Determine the [X, Y] coordinate at the center of the cell enclosing the given text.  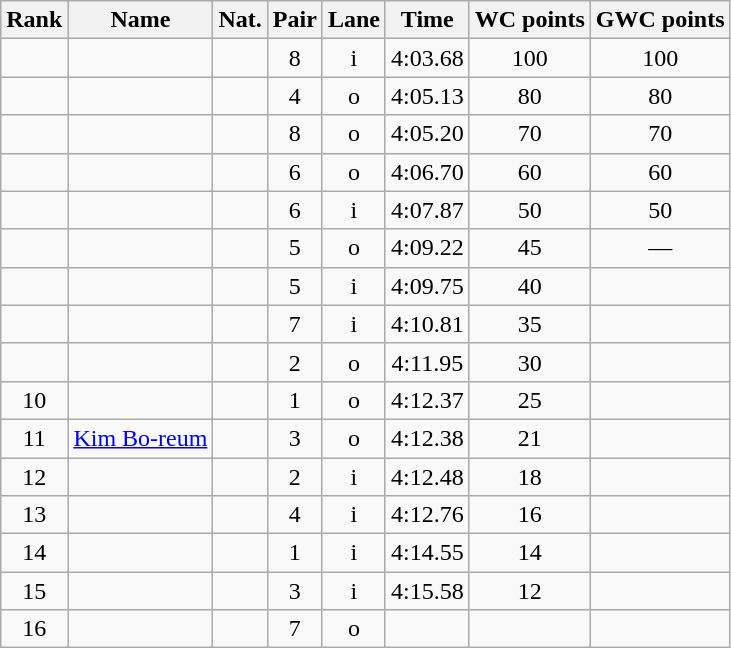
30 [530, 362]
4:11.95 [427, 362]
Rank [34, 20]
18 [530, 477]
10 [34, 400]
Pair [294, 20]
21 [530, 438]
4:05.13 [427, 96]
4:09.75 [427, 286]
— [660, 248]
Nat. [240, 20]
4:05.20 [427, 134]
11 [34, 438]
4:07.87 [427, 210]
4:03.68 [427, 58]
Kim Bo-reum [140, 438]
25 [530, 400]
45 [530, 248]
15 [34, 591]
4:10.81 [427, 324]
40 [530, 286]
Name [140, 20]
4:12.76 [427, 515]
13 [34, 515]
4:14.55 [427, 553]
4:12.38 [427, 438]
4:12.37 [427, 400]
35 [530, 324]
4:12.48 [427, 477]
WC points [530, 20]
4:06.70 [427, 172]
Time [427, 20]
4:15.58 [427, 591]
4:09.22 [427, 248]
GWC points [660, 20]
Lane [354, 20]
